Pinpoint the cell where the given text exists, returning its [x, y] midpoint coordinate. 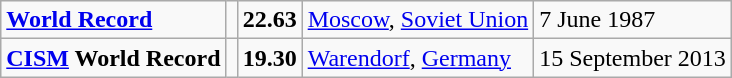
CISM World Record [114, 58]
15 September 2013 [633, 58]
Moscow, Soviet Union [418, 20]
22.63 [270, 20]
19.30 [270, 58]
Warendorf, Germany [418, 58]
World Record [114, 20]
7 June 1987 [633, 20]
